Extract the (X, Y) coordinate from the center of the cell holding the provided text.  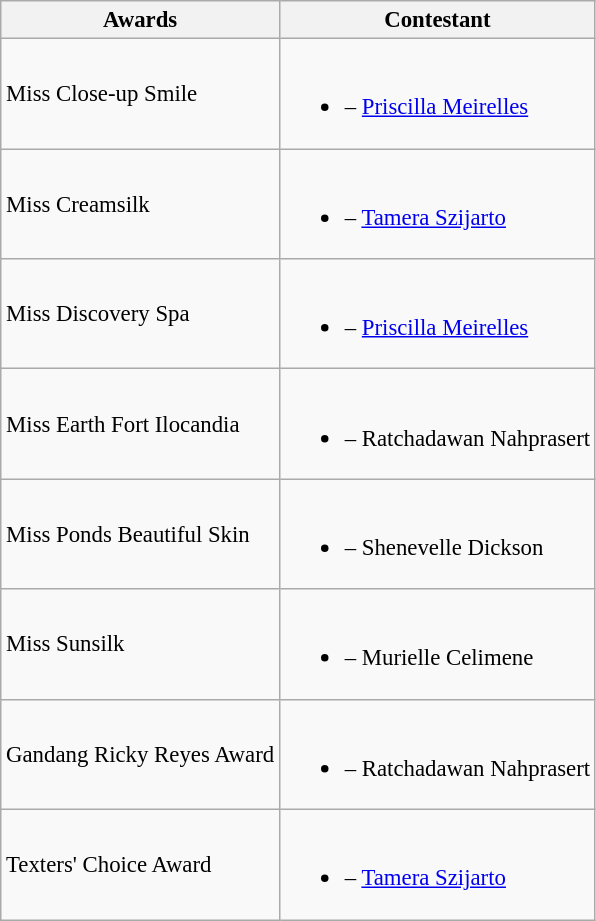
Miss Sunsilk (140, 644)
Miss Creamsilk (140, 204)
– Shenevelle Dickson (437, 534)
Contestant (437, 20)
– Murielle Celimene (437, 644)
Miss Close-up Smile (140, 94)
Gandang Ricky Reyes Award (140, 754)
Miss Earth Fort Ilocandia (140, 424)
Miss Discovery Spa (140, 314)
Miss Ponds Beautiful Skin (140, 534)
Awards (140, 20)
Texters' Choice Award (140, 865)
